For the text-containing cell, return its midpoint in [X, Y] coordinate format. 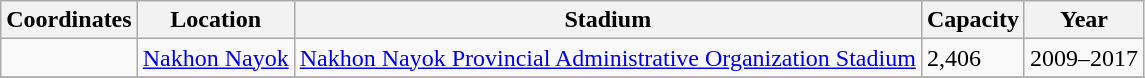
Capacity [972, 20]
Location [216, 20]
Nakhon Nayok [216, 58]
Stadium [608, 20]
2,406 [972, 58]
Coordinates [69, 20]
Year [1084, 20]
Nakhon Nayok Provincial Administrative Organization Stadium [608, 58]
2009–2017 [1084, 58]
